Provide the (X, Y) coordinate of the cell's center where the given text is located.  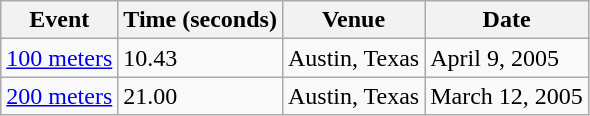
10.43 (200, 58)
100 meters (60, 58)
21.00 (200, 96)
200 meters (60, 96)
Event (60, 20)
Time (seconds) (200, 20)
April 9, 2005 (507, 58)
Date (507, 20)
Venue (353, 20)
March 12, 2005 (507, 96)
